Return (X, Y) of the center of cell containing provided text 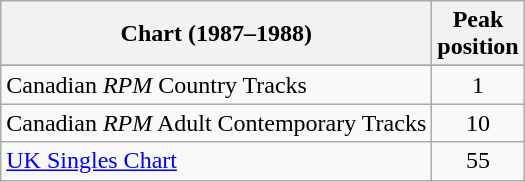
Chart (1987–1988) (216, 34)
55 (478, 161)
1 (478, 85)
10 (478, 123)
Peakposition (478, 34)
UK Singles Chart (216, 161)
Canadian RPM Country Tracks (216, 85)
Canadian RPM Adult Contemporary Tracks (216, 123)
